Capture the cell that displays the provided text and extract its (x, y) central coordinate. 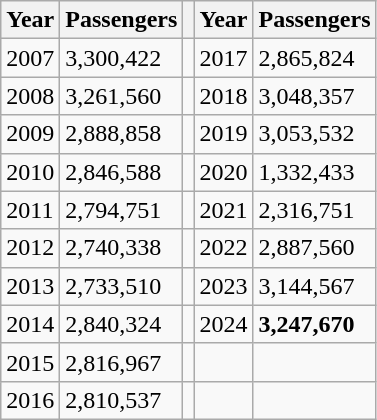
2,840,324 (122, 324)
2,794,751 (122, 210)
2018 (224, 96)
2,316,751 (314, 210)
2019 (224, 134)
2,846,588 (122, 172)
3,048,357 (314, 96)
2,865,824 (314, 58)
2020 (224, 172)
1,332,433 (314, 172)
2,740,338 (122, 248)
2017 (224, 58)
2,887,560 (314, 248)
2011 (30, 210)
3,300,422 (122, 58)
2,888,858 (122, 134)
3,247,670 (314, 324)
3,144,567 (314, 286)
2010 (30, 172)
2014 (30, 324)
2024 (224, 324)
3,053,532 (314, 134)
2009 (30, 134)
2022 (224, 248)
2008 (30, 96)
2015 (30, 362)
2,810,537 (122, 400)
2,733,510 (122, 286)
2016 (30, 400)
2,816,967 (122, 362)
2007 (30, 58)
3,261,560 (122, 96)
2012 (30, 248)
2021 (224, 210)
2023 (224, 286)
2013 (30, 286)
